Search for the cell housing the specified text and yield its [X, Y] center coordinate. 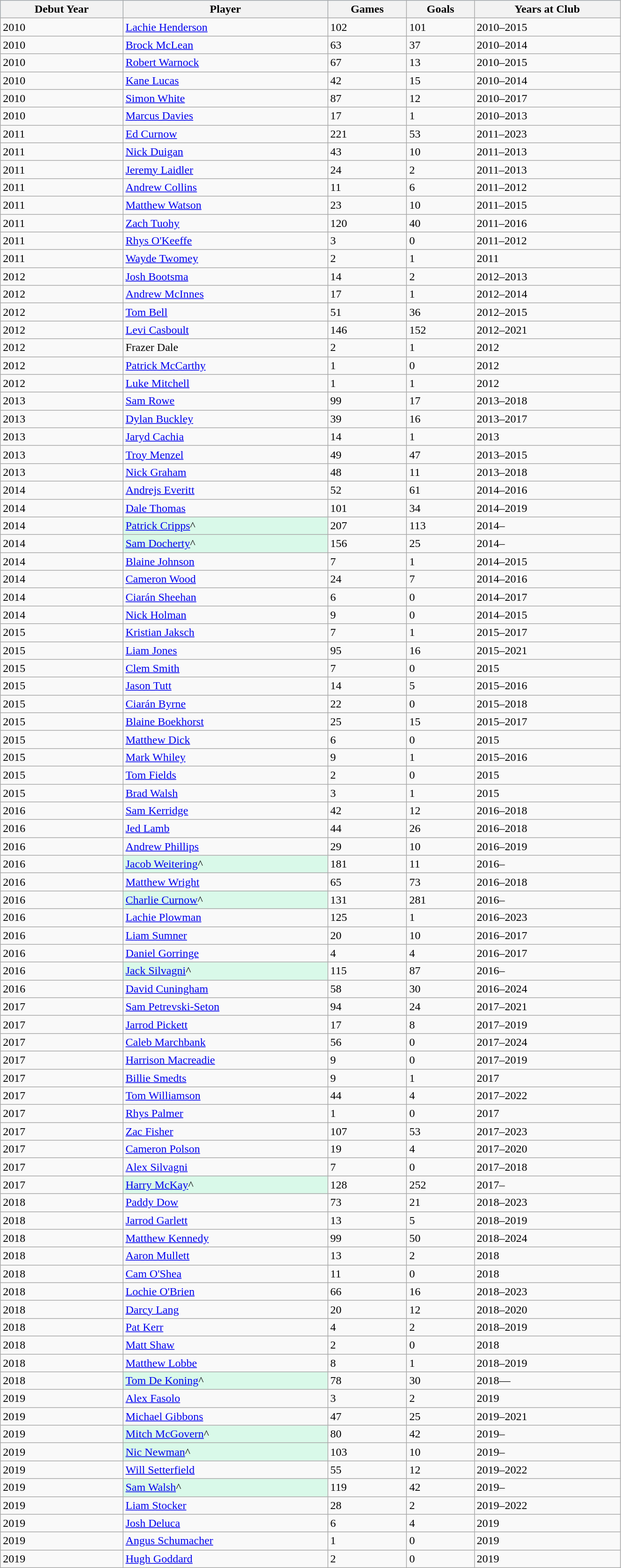
Wayde Twomey [225, 259]
Mitch McGovern^ [225, 1434]
2015–2018 [547, 704]
2013–2017 [547, 419]
Goals [440, 9]
49 [368, 454]
55 [368, 1470]
Patrick McCarthy [225, 365]
Simon White [225, 98]
Dylan Buckley [225, 419]
Ciarán Byrne [225, 704]
2014–2017 [547, 597]
2017– [547, 1185]
Harry McKay^ [225, 1185]
2017–2018 [547, 1167]
152 [440, 330]
23 [368, 205]
Jeremy Laidler [225, 169]
2017–2021 [547, 1006]
Andrejs Everitt [225, 490]
2010–2017 [547, 98]
Jarrod Garlett [225, 1220]
2017–2024 [547, 1042]
2011–2016 [547, 223]
2016–2023 [547, 918]
Marcus Davies [225, 116]
115 [368, 971]
Kane Lucas [225, 80]
28 [368, 1505]
63 [368, 45]
Andrew McInnes [225, 294]
Jack Silvagni^ [225, 971]
128 [368, 1185]
Zac Fisher [225, 1131]
2019–2021 [547, 1416]
Zach Tuohy [225, 223]
Blaine Johnson [225, 562]
Games [368, 9]
2012–2015 [547, 312]
2012–2013 [547, 277]
207 [368, 526]
Jaryd Cachia [225, 437]
Matthew Watson [225, 205]
Robert Warnock [225, 63]
Brad Walsh [225, 793]
48 [368, 472]
Josh Bootsma [225, 277]
Nick Duigan [225, 152]
Liam Jones [225, 650]
Matthew Kennedy [225, 1238]
Rhys O'Keeffe [225, 241]
Luke Mitchell [225, 383]
Pat Kerr [225, 1327]
2016–2024 [547, 989]
131 [368, 900]
39 [368, 419]
Mark Whiley [225, 757]
2012–2021 [547, 330]
Matt Shaw [225, 1345]
Liam Stocker [225, 1505]
2012–2014 [547, 294]
Player [225, 9]
2018–2020 [547, 1309]
19 [368, 1149]
2010–2013 [547, 116]
156 [368, 544]
Sam Kerridge [225, 811]
2018— [547, 1381]
Tom Bell [225, 312]
103 [368, 1452]
50 [440, 1238]
Cameron Wood [225, 579]
Kristian Jaksch [225, 633]
36 [440, 312]
Frazer Dale [225, 348]
2014–2019 [547, 508]
Levi Casboult [225, 330]
Charlie Curnow^ [225, 900]
Aaron Mullett [225, 1256]
Sam Docherty^ [225, 544]
40 [440, 223]
Brock McLean [225, 45]
61 [440, 490]
181 [368, 864]
Rhys Palmer [225, 1114]
Tom De Koning^ [225, 1381]
Nick Graham [225, 472]
Tom Williamson [225, 1096]
Jarrod Pickett [225, 1024]
78 [368, 1381]
Clem Smith [225, 668]
Will Setterfield [225, 1470]
Caleb Marchbank [225, 1042]
Angus Schumacher [225, 1541]
Nic Newman^ [225, 1452]
Sam Walsh^ [225, 1488]
Tom Fields [225, 775]
34 [440, 508]
Alex Fasolo [225, 1399]
146 [368, 330]
120 [368, 223]
2017–2023 [547, 1131]
2011–2023 [547, 134]
252 [440, 1185]
Andrew Phillips [225, 846]
37 [440, 45]
67 [368, 63]
Troy Menzel [225, 454]
125 [368, 918]
Years at Club [547, 9]
66 [368, 1291]
Ed Curnow [225, 134]
107 [368, 1131]
2015–2021 [547, 650]
Debut Year [62, 9]
Jacob Weitering^ [225, 864]
Michael Gibbons [225, 1416]
Lachie Plowman [225, 918]
Lachie Henderson [225, 27]
Liam Sumner [225, 935]
Harrison Macreadie [225, 1060]
29 [368, 846]
52 [368, 490]
Sam Rowe [225, 401]
Paddy Dow [225, 1203]
Jason Tutt [225, 686]
Matthew Dick [225, 739]
Lochie O'Brien [225, 1291]
Hugh Goddard [225, 1559]
Cam O'Shea [225, 1274]
21 [440, 1203]
94 [368, 1006]
2017–2022 [547, 1096]
95 [368, 650]
2018–2024 [547, 1238]
281 [440, 900]
Daniel Gorringe [225, 953]
Dale Thomas [225, 508]
2017–2020 [547, 1149]
51 [368, 312]
Alex Silvagni [225, 1167]
2013–2015 [547, 454]
102 [368, 27]
Sam Petrevski-Seton [225, 1006]
2016–2019 [547, 846]
113 [440, 526]
65 [368, 882]
Jed Lamb [225, 829]
Billie Smedts [225, 1078]
Patrick Cripps^ [225, 526]
58 [368, 989]
Darcy Lang [225, 1309]
Josh Deluca [225, 1523]
Cameron Polson [225, 1149]
Ciarán Sheehan [225, 597]
43 [368, 152]
119 [368, 1488]
Andrew Collins [225, 187]
Blaine Boekhorst [225, 722]
26 [440, 829]
56 [368, 1042]
Nick Holman [225, 615]
David Cuningham [225, 989]
80 [368, 1434]
Matthew Lobbe [225, 1363]
22 [368, 704]
Matthew Wright [225, 882]
221 [368, 134]
2011–2015 [547, 205]
